Return the [x, y] coordinate for the center point of the cell that contains the specified text.  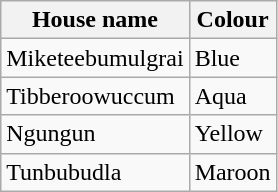
Blue [232, 58]
Yellow [232, 134]
Ngungun [95, 134]
Tunbubudla [95, 172]
Miketeebumulgrai [95, 58]
House name [95, 20]
Colour [232, 20]
Aqua [232, 96]
Tibberoowuccum [95, 96]
Maroon [232, 172]
